From the cell containing the given text, extract its center point as [x, y] coordinate. 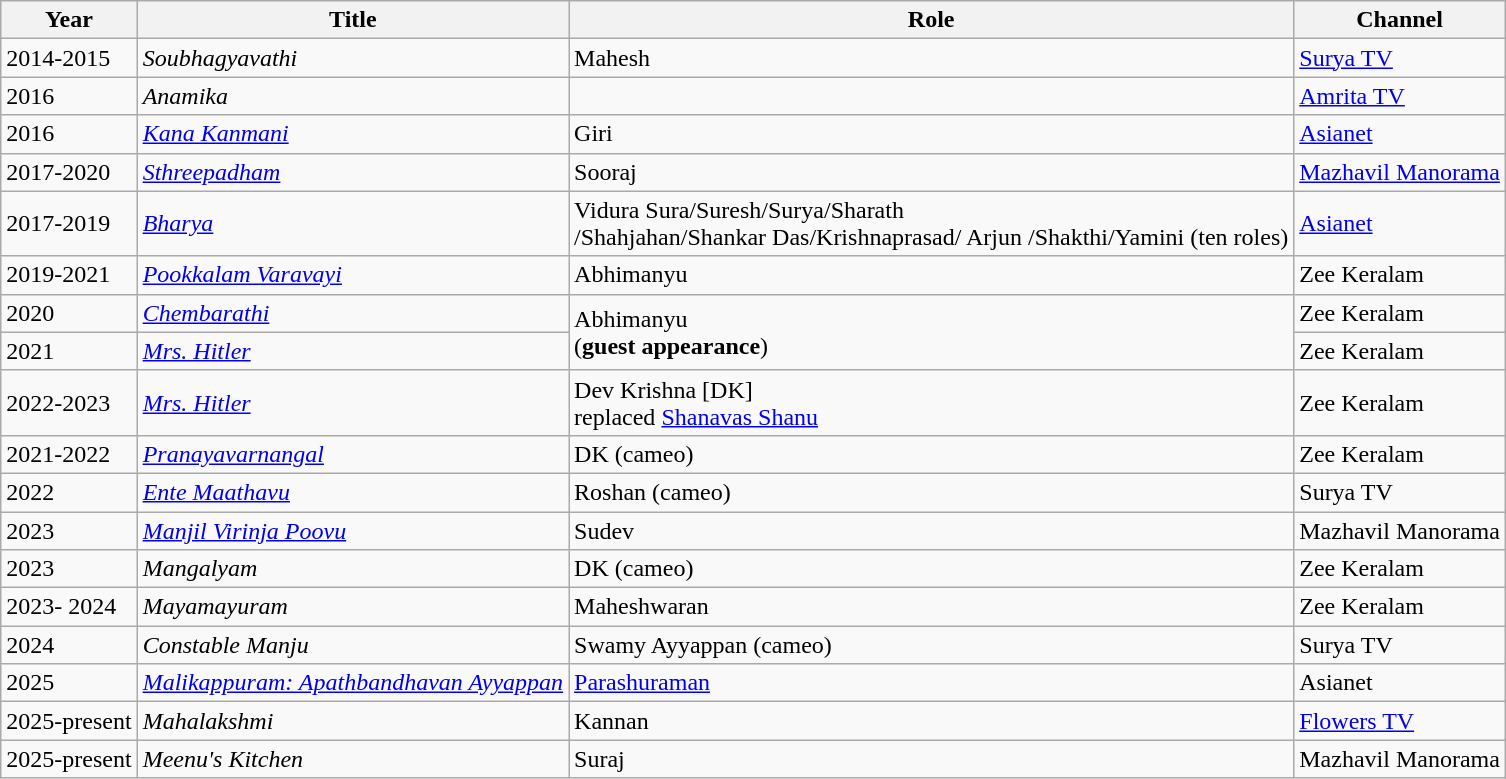
Amrita TV [1400, 96]
Abhimanyu [932, 275]
Role [932, 20]
2017-2019 [69, 224]
Mahesh [932, 58]
Suraj [932, 759]
Flowers TV [1400, 721]
Title [352, 20]
Sudev [932, 531]
2020 [69, 313]
2025 [69, 683]
Giri [932, 134]
Kana Kanmani [352, 134]
2014-2015 [69, 58]
2022-2023 [69, 402]
Soubhagyavathi [352, 58]
2022 [69, 492]
Swamy Ayyappan (cameo) [932, 645]
2021-2022 [69, 454]
Sthreepadham [352, 172]
2021 [69, 351]
Bharya [352, 224]
2023- 2024 [69, 607]
Mahalakshmi [352, 721]
Chembarathi [352, 313]
Parashuraman [932, 683]
Pranayavarnangal [352, 454]
Year [69, 20]
Channel [1400, 20]
Maheshwaran [932, 607]
Mayamayuram [352, 607]
Mangalyam [352, 569]
2024 [69, 645]
Roshan (cameo) [932, 492]
Meenu's Kitchen [352, 759]
2019-2021 [69, 275]
Dev Krishna [DK] replaced Shanavas Shanu [932, 402]
Ente Maathavu [352, 492]
Malikappuram: Apathbandhavan Ayyappan [352, 683]
Anamika [352, 96]
2017-2020 [69, 172]
Vidura Sura/Suresh/Surya/Sharath/Shahjahan/Shankar Das/Krishnaprasad/ Arjun /Shakthi/Yamini (ten roles) [932, 224]
Pookkalam Varavayi [352, 275]
Manjil Virinja Poovu [352, 531]
Sooraj [932, 172]
Kannan [932, 721]
Constable Manju [352, 645]
Abhimanyu (guest appearance) [932, 332]
